Extract the (X, Y) coordinate from the center of the cell holding the provided text.  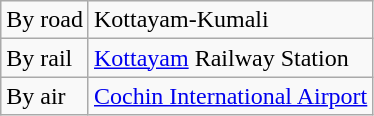
By air (45, 96)
Cochin International Airport (230, 96)
By rail (45, 58)
Kottayam Railway Station (230, 58)
By road (45, 20)
Kottayam-Kumali (230, 20)
